Extract the [x, y] coordinate from the center of the cell holding the provided text.  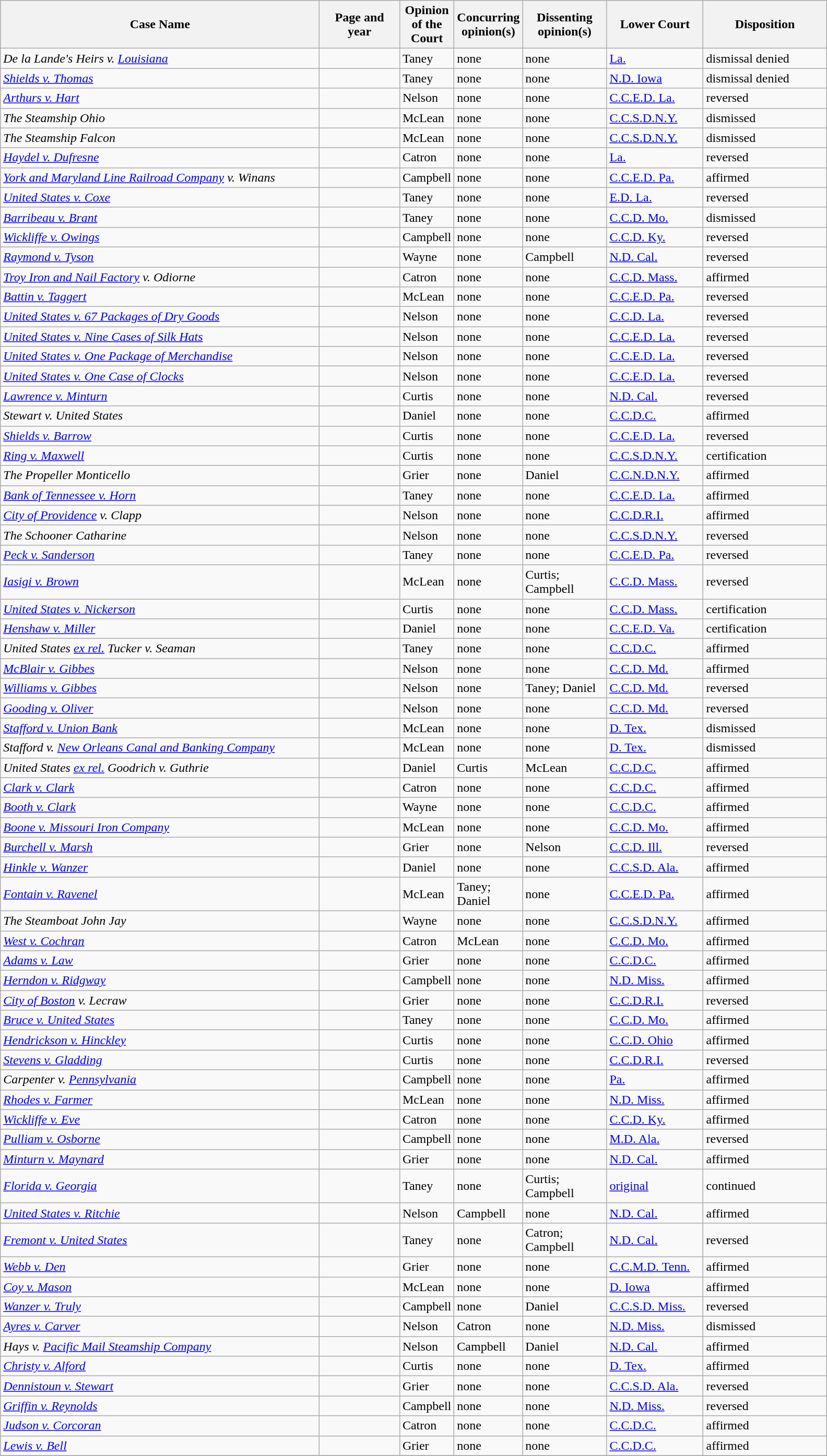
Hendrickson v. Hinckley [160, 1040]
Bruce v. United States [160, 1020]
Gooding v. Oliver [160, 708]
Adams v. Law [160, 961]
Wickliffe v. Owings [160, 237]
De la Lande's Heirs v. Louisiana [160, 58]
Coy v. Mason [160, 1286]
Fremont v. United States [160, 1240]
Carpenter v. Pennsylvania [160, 1080]
Henshaw v. Miller [160, 629]
The Schooner Catharine [160, 535]
Opinion of the Court [427, 25]
Peck v. Sanderson [160, 555]
C.C.S.D. Miss. [655, 1307]
United States v. Nine Cases of Silk Hats [160, 337]
C.C.D. Ohio [655, 1040]
Raymond v. Tyson [160, 257]
Case Name [160, 25]
Griffin v. Reynolds [160, 1406]
The Propeller Monticello [160, 475]
Arthurs v. Hart [160, 98]
Wickliffe v. Eve [160, 1119]
Stafford v. New Orleans Canal and Banking Company [160, 748]
United States ex rel. Tucker v. Seaman [160, 649]
Stewart v. United States [160, 416]
C.C.D. Ill. [655, 847]
Dennistoun v. Stewart [160, 1386]
Judson v. Corcoran [160, 1426]
Iasigi v. Brown [160, 581]
Florida v. Georgia [160, 1186]
C.C.N.D.N.Y. [655, 475]
Concurring opinion(s) [489, 25]
York and Maryland Line Railroad Company v. Winans [160, 177]
United States v. Coxe [160, 197]
Barribeau v. Brant [160, 217]
The Steamship Ohio [160, 118]
Herndon v. Ridgway [160, 981]
Christy v. Alford [160, 1366]
Page and year [360, 25]
Minturn v. Maynard [160, 1159]
City of Boston v. Lecraw [160, 1000]
United States v. Ritchie [160, 1213]
West v. Cochran [160, 941]
M.D. Ala. [655, 1139]
McBlair v. Gibbes [160, 669]
United States v. 67 Packages of Dry Goods [160, 317]
Lower Court [655, 25]
D. Iowa [655, 1286]
original [655, 1186]
Webb v. Den [160, 1267]
Hays v. Pacific Mail Steamship Company [160, 1346]
Stafford v. Union Bank [160, 728]
Shields v. Thomas [160, 78]
United States ex rel. Goodrich v. Guthrie [160, 768]
The Steamboat John Jay [160, 921]
Williams v. Gibbes [160, 688]
Boone v. Missouri Iron Company [160, 827]
Battin v. Taggert [160, 297]
Burchell v. Marsh [160, 847]
Hinkle v. Wanzer [160, 867]
Lawrence v. Minturn [160, 396]
Stevens v. Gladding [160, 1060]
C.C.D. La. [655, 317]
Booth v. Clark [160, 807]
Troy Iron and Nail Factory v. Odiorne [160, 277]
N.D. Iowa [655, 78]
United States v. One Package of Merchandise [160, 356]
Dissenting opinion(s) [565, 25]
Fontain v. Ravenel [160, 893]
Wanzer v. Truly [160, 1307]
C.C.M.D. Tenn. [655, 1267]
Catron; Campbell [565, 1240]
continued [765, 1186]
C.C.E.D. Va. [655, 629]
Ring v. Maxwell [160, 456]
E.D. La. [655, 197]
Lewis v. Bell [160, 1446]
The Steamship Falcon [160, 138]
Pulliam v. Osborne [160, 1139]
Pa. [655, 1080]
Ayres v. Carver [160, 1327]
Bank of Tennessee v. Horn [160, 495]
United States v. One Case of Clocks [160, 376]
City of Providence v. Clapp [160, 515]
Rhodes v. Farmer [160, 1100]
Clark v. Clark [160, 787]
Shields v. Barrow [160, 436]
Haydel v. Dufresne [160, 158]
Disposition [765, 25]
United States v. Nickerson [160, 609]
